Output the [x, y] coordinate of the center of the cell containing the given text.  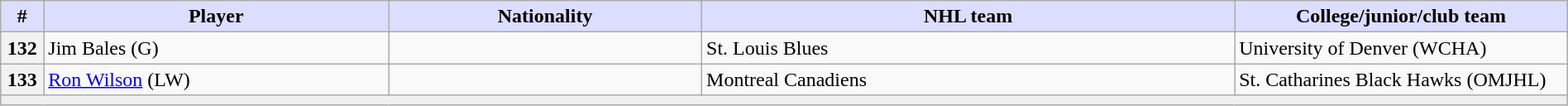
NHL team [968, 17]
College/junior/club team [1401, 17]
St. Louis Blues [968, 48]
Nationality [546, 17]
Montreal Canadiens [968, 79]
Jim Bales (G) [217, 48]
University of Denver (WCHA) [1401, 48]
Player [217, 17]
# [22, 17]
132 [22, 48]
133 [22, 79]
Ron Wilson (LW) [217, 79]
St. Catharines Black Hawks (OMJHL) [1401, 79]
